Locate the cell with the specified text and output its [X, Y] center coordinate. 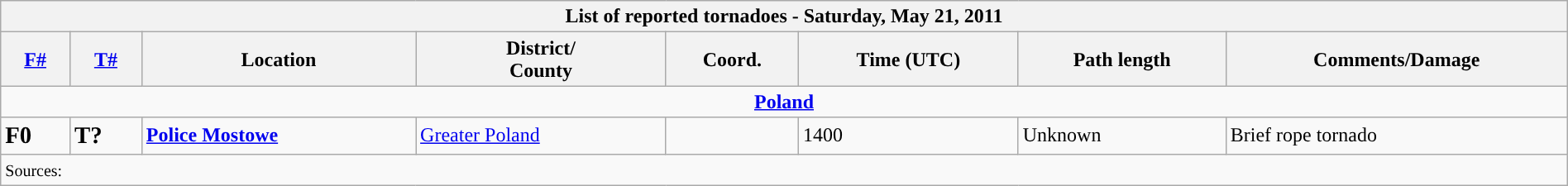
Police Mostowe [278, 136]
Time (UTC) [909, 60]
F# [36, 60]
Location [278, 60]
F0 [36, 136]
Greater Poland [541, 136]
T? [106, 136]
List of reported tornadoes - Saturday, May 21, 2011 [784, 17]
Path length [1121, 60]
District/County [541, 60]
T# [106, 60]
Brief rope tornado [1396, 136]
1400 [909, 136]
Comments/Damage [1396, 60]
Sources: [784, 169]
Poland [784, 102]
Unknown [1121, 136]
Coord. [732, 60]
